Return (X, Y) of the center of cell containing provided text 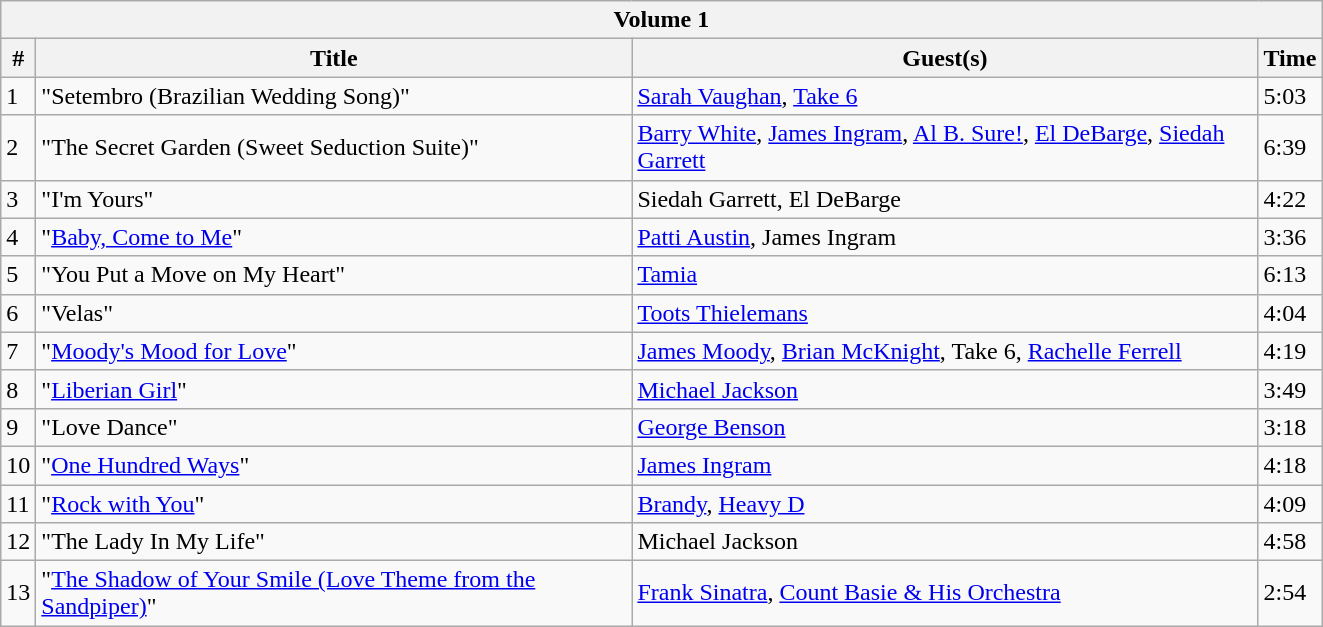
Volume 1 (662, 20)
1 (18, 96)
James Moody, Brian McKnight, Take 6, Rachelle Ferrell (945, 351)
"You Put a Move on My Heart" (334, 275)
3:36 (1290, 237)
3:18 (1290, 427)
11 (18, 503)
10 (18, 465)
"Love Dance" (334, 427)
3 (18, 199)
4:58 (1290, 542)
Patti Austin, James Ingram (945, 237)
Guest(s) (945, 58)
13 (18, 594)
James Ingram (945, 465)
Barry White, James Ingram, Al B. Sure!, El DeBarge, Siedah Garrett (945, 148)
4:18 (1290, 465)
Frank Sinatra, Count Basie & His Orchestra (945, 594)
"Velas" (334, 313)
"One Hundred Ways" (334, 465)
Brandy, Heavy D (945, 503)
3:49 (1290, 389)
7 (18, 351)
George Benson (945, 427)
Tamia (945, 275)
"Setembro (Brazilian Wedding Song)" (334, 96)
"Moody's Mood for Love" (334, 351)
Siedah Garrett, El DeBarge (945, 199)
Sarah Vaughan, Take 6 (945, 96)
9 (18, 427)
"The Shadow of Your Smile (Love Theme from the Sandpiper)" (334, 594)
4:09 (1290, 503)
"The Secret Garden (Sweet Seduction Suite)" (334, 148)
4:04 (1290, 313)
"Rock with You" (334, 503)
12 (18, 542)
8 (18, 389)
"Liberian Girl" (334, 389)
Title (334, 58)
Time (1290, 58)
"The Lady In My Life" (334, 542)
2 (18, 148)
# (18, 58)
4:19 (1290, 351)
5 (18, 275)
Toots Thielemans (945, 313)
6 (18, 313)
2:54 (1290, 594)
6:39 (1290, 148)
6:13 (1290, 275)
"I'm Yours" (334, 199)
4:22 (1290, 199)
4 (18, 237)
5:03 (1290, 96)
"Baby, Come to Me" (334, 237)
